Identify which cell holds the provided text, then report its (X, Y) central coordinate. 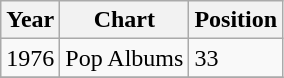
Year (30, 20)
Pop Albums (124, 58)
Chart (124, 20)
1976 (30, 58)
33 (236, 58)
Position (236, 20)
